Extract the (X, Y) coordinate from the center of the cell holding the provided text.  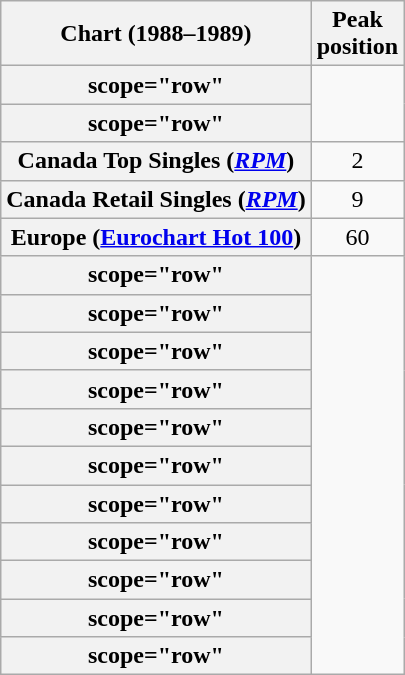
60 (357, 237)
Chart (1988–1989) (156, 34)
Europe (Eurochart Hot 100) (156, 237)
Canada Top Singles (RPM) (156, 161)
Canada Retail Singles (RPM) (156, 199)
2 (357, 161)
9 (357, 199)
Peakposition (357, 34)
